Find where the given text appears and provide that cell's center as [X, Y] coordinate. 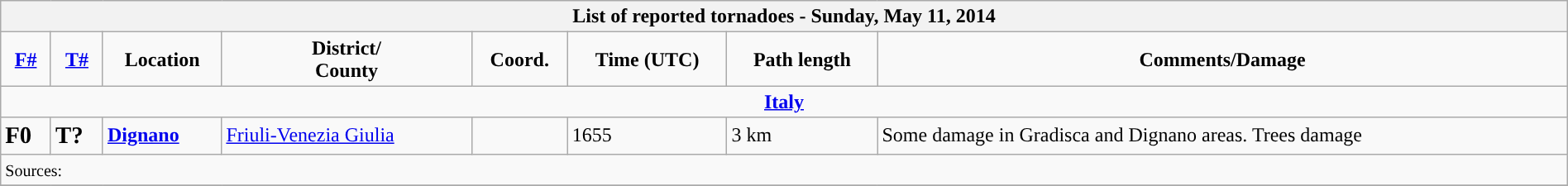
Friuli-Venezia Giulia [347, 136]
List of reported tornadoes - Sunday, May 11, 2014 [784, 17]
3 km [802, 136]
Dignano [162, 136]
Italy [784, 102]
Comments/Damage [1222, 60]
Sources: [784, 169]
Location [162, 60]
Time (UTC) [647, 60]
Some damage in Gradisca and Dignano areas. Trees damage [1222, 136]
F0 [26, 136]
Coord. [519, 60]
1655 [647, 136]
T? [76, 136]
District/County [347, 60]
Path length [802, 60]
F# [26, 60]
T# [76, 60]
